For the text-containing cell, return its midpoint in [X, Y] coordinate format. 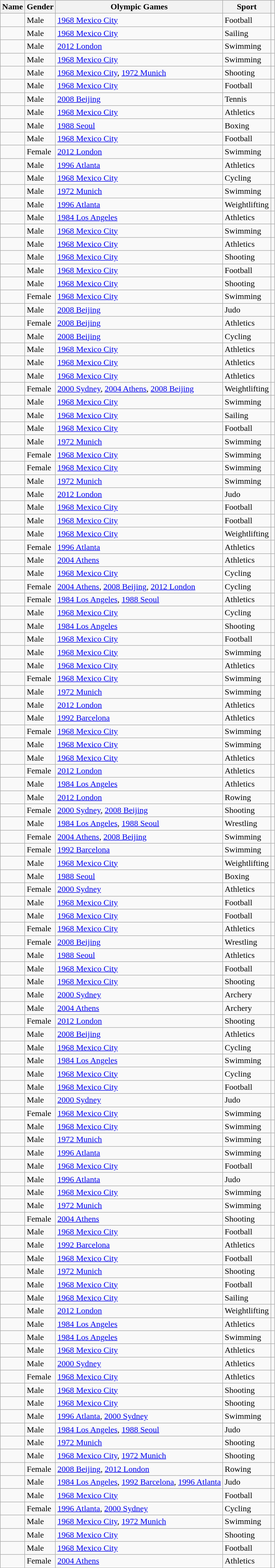
2000 Sydney, 2008 Beijing [139, 810]
2000 Sydney, 2004 Athens, 2008 Beijing [139, 389]
2008 Beijing, 2012 London [139, 1469]
2004 Athens, 2008 Beijing [139, 837]
Name [12, 7]
Sport [247, 7]
Gender [40, 7]
Tennis [247, 99]
2004 Athens, 2008 Beijing, 2012 London [139, 587]
1984 Los Angeles, 1992 Barcelona, 1996 Atlanta [139, 1482]
Olympic Games [139, 7]
